From the cell containing the given text, extract its center point as (X, Y) coordinate. 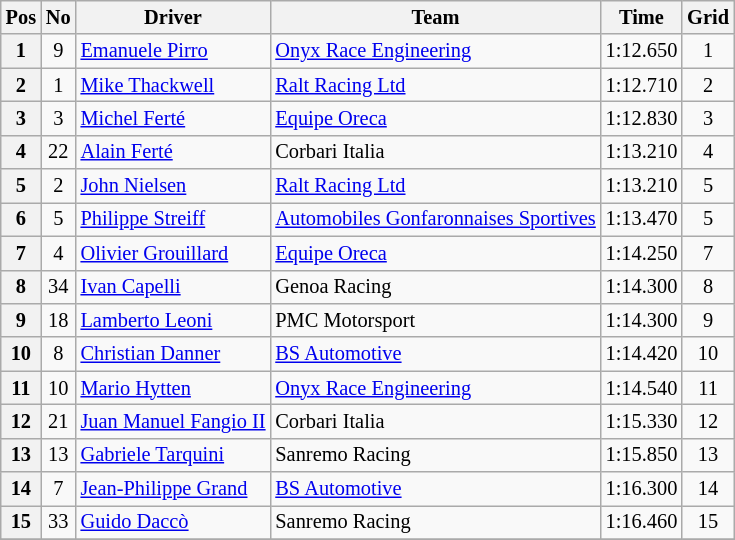
No (58, 17)
Gabriele Tarquini (174, 455)
1:13.470 (642, 219)
Automobiles Gonfaronnaises Sportives (435, 219)
Time (642, 17)
Guido Daccò (174, 522)
22 (58, 152)
Alain Ferté (174, 152)
1:14.540 (642, 388)
Grid (708, 17)
34 (58, 287)
18 (58, 320)
1:15.850 (642, 455)
33 (58, 522)
21 (58, 421)
Team (435, 17)
1:14.250 (642, 253)
Jean-Philippe Grand (174, 489)
1:12.710 (642, 85)
Christian Danner (174, 354)
Driver (174, 17)
Mario Hytten (174, 388)
PMC Motorsport (435, 320)
Michel Ferté (174, 118)
6 (21, 219)
Philippe Streiff (174, 219)
Pos (21, 17)
Lamberto Leoni (174, 320)
Ivan Capelli (174, 287)
Olivier Grouillard (174, 253)
Genoa Racing (435, 287)
John Nielsen (174, 186)
Mike Thackwell (174, 85)
1:12.650 (642, 51)
Juan Manuel Fangio II (174, 421)
1:14.420 (642, 354)
1:16.300 (642, 489)
1:16.460 (642, 522)
Emanuele Pirro (174, 51)
1:12.830 (642, 118)
1:15.330 (642, 421)
